Locate the cell with the specified text and output its (x, y) center coordinate. 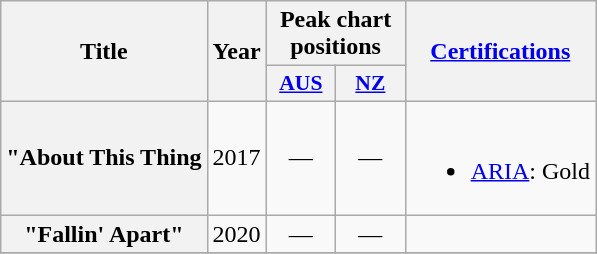
Year (236, 52)
"About This Thing (104, 158)
NZ (371, 84)
AUS (301, 84)
2020 (236, 233)
Peak chart positions (336, 34)
Certifications (500, 52)
ARIA: Gold (500, 158)
2017 (236, 158)
"Fallin' Apart" (104, 233)
Title (104, 52)
